Extract the [X, Y] coordinate from the center of the cell holding the provided text.  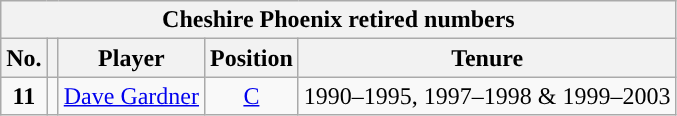
Position [252, 58]
1990–1995, 1997–1998 & 1999–2003 [487, 96]
C [252, 96]
No. [24, 58]
Player [131, 58]
11 [24, 96]
Tenure [487, 58]
Dave Gardner [131, 96]
Cheshire Phoenix retired numbers [338, 20]
